For the text-containing cell, return its midpoint in [x, y] coordinate format. 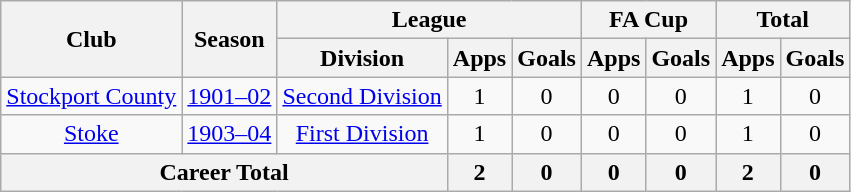
1901–02 [230, 96]
Career Total [224, 172]
Stoke [92, 134]
Season [230, 39]
1903–04 [230, 134]
League [430, 20]
First Division [362, 134]
Division [362, 58]
FA Cup [648, 20]
Total [783, 20]
Club [92, 39]
Second Division [362, 96]
Stockport County [92, 96]
